Identify which cell holds the provided text, then report its (X, Y) central coordinate. 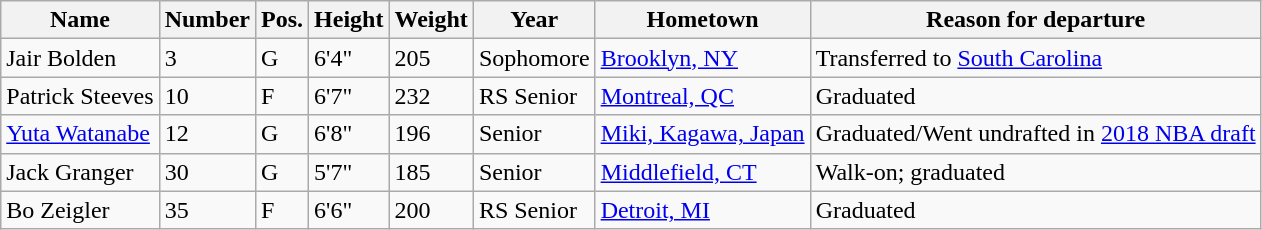
196 (431, 134)
6'4" (349, 58)
3 (207, 58)
Bo Zeigler (80, 210)
200 (431, 210)
6'6" (349, 210)
12 (207, 134)
35 (207, 210)
30 (207, 172)
Walk-on; graduated (1036, 172)
Name (80, 20)
Weight (431, 20)
Montreal, QC (702, 96)
Brooklyn, NY (702, 58)
232 (431, 96)
205 (431, 58)
Jack Granger (80, 172)
Yuta Watanabe (80, 134)
Transferred to South Carolina (1036, 58)
Jair Bolden (80, 58)
10 (207, 96)
6'7" (349, 96)
Hometown (702, 20)
185 (431, 172)
Middlefield, CT (702, 172)
6'8" (349, 134)
Detroit, MI (702, 210)
Patrick Steeves (80, 96)
Sophomore (534, 58)
Miki, Kagawa, Japan (702, 134)
Year (534, 20)
Pos. (282, 20)
Reason for departure (1036, 20)
5'7" (349, 172)
Height (349, 20)
Graduated/Went undrafted in 2018 NBA draft (1036, 134)
Number (207, 20)
